Scan for the cell matching the given text and deliver its [x, y] coordinate at center. 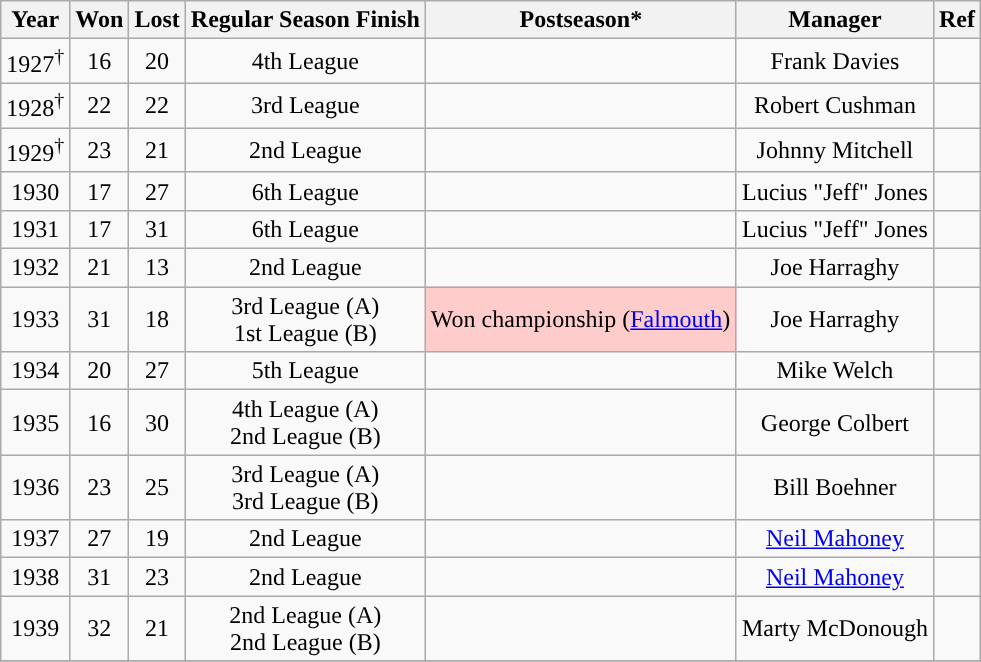
1927† [36, 62]
Johnny Mitchell [834, 150]
Won [100, 20]
1935 [36, 422]
Mike Welch [834, 371]
Bill Boehner [834, 488]
5th League [305, 371]
30 [157, 422]
1928† [36, 106]
4th League [305, 62]
19 [157, 539]
13 [157, 268]
3rd League [305, 106]
Manager [834, 20]
1931 [36, 230]
Regular Season Finish [305, 20]
4th League (A)2nd League (B) [305, 422]
18 [157, 320]
3rd League (A)3rd League (B) [305, 488]
Won championship (Falmouth) [580, 320]
1929† [36, 150]
1938 [36, 577]
Year [36, 20]
Ref [956, 20]
Marty McDonough [834, 628]
1934 [36, 371]
1933 [36, 320]
Robert Cushman [834, 106]
32 [100, 628]
2nd League (A)2nd League (B) [305, 628]
Postseason* [580, 20]
1937 [36, 539]
1936 [36, 488]
1939 [36, 628]
3rd League (A)1st League (B) [305, 320]
25 [157, 488]
George Colbert [834, 422]
1932 [36, 268]
Lost [157, 20]
1930 [36, 191]
Frank Davies [834, 62]
